Output the [x, y] coordinate of the center of the cell containing the given text.  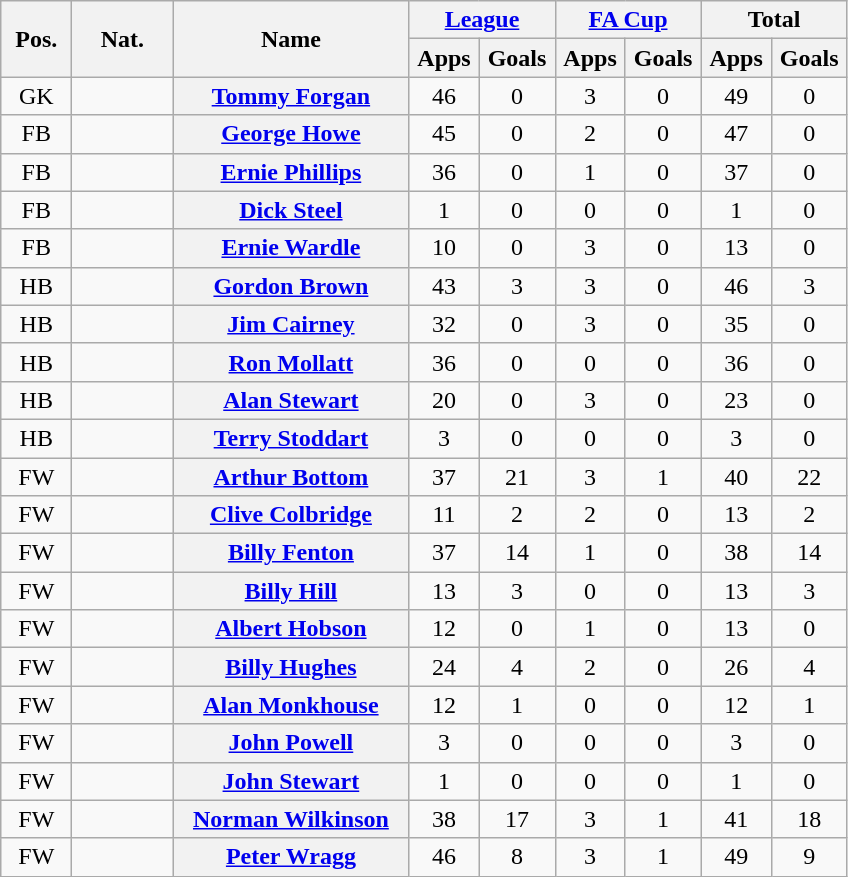
20 [444, 400]
22 [809, 477]
Clive Colbridge [291, 515]
Ernie Wardle [291, 248]
10 [444, 248]
9 [809, 857]
George Howe [291, 134]
Gordon Brown [291, 286]
11 [444, 515]
Dick Steel [291, 210]
FA Cup [628, 20]
Billy Fenton [291, 553]
23 [736, 400]
Total [774, 20]
45 [444, 134]
43 [444, 286]
GK [36, 96]
40 [736, 477]
Name [291, 39]
Peter Wragg [291, 857]
35 [736, 324]
Alan Monkhouse [291, 705]
32 [444, 324]
8 [517, 857]
Ron Mollatt [291, 362]
Nat. [122, 39]
21 [517, 477]
Ernie Phillips [291, 172]
47 [736, 134]
41 [736, 819]
Tommy Forgan [291, 96]
17 [517, 819]
24 [444, 667]
John Stewart [291, 781]
Pos. [36, 39]
Billy Hughes [291, 667]
26 [736, 667]
John Powell [291, 743]
Billy Hill [291, 591]
Albert Hobson [291, 629]
Terry Stoddart [291, 438]
Jim Cairney [291, 324]
18 [809, 819]
League [482, 20]
Arthur Bottom [291, 477]
Norman Wilkinson [291, 819]
Alan Stewart [291, 400]
